Locate the cell with the specified text and output its [X, Y] center coordinate. 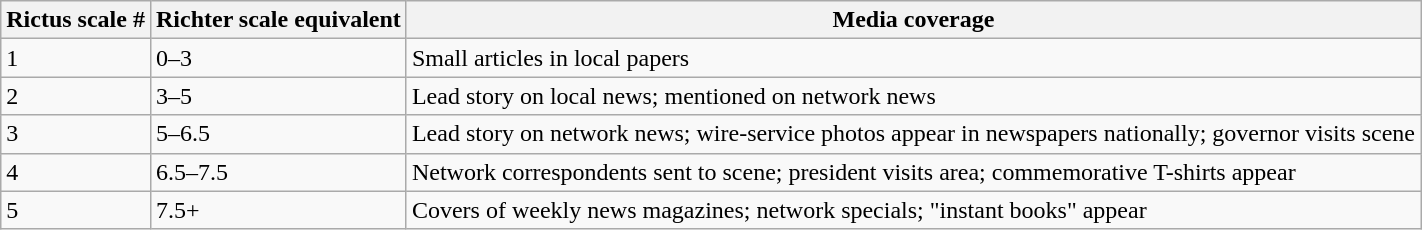
Richter scale equivalent [278, 20]
Covers of weekly news magazines; network specials; "instant books" appear [913, 210]
Small articles in local papers [913, 58]
4 [76, 172]
3–5 [278, 96]
Lead story on local news; mentioned on network news [913, 96]
0–3 [278, 58]
5–6.5 [278, 134]
5 [76, 210]
2 [76, 96]
Media coverage [913, 20]
Network correspondents sent to scene; president visits area; commemorative T-shirts appear [913, 172]
Rictus scale # [76, 20]
1 [76, 58]
7.5+ [278, 210]
3 [76, 134]
Lead story on network news; wire-service photos appear in newspapers nationally; governor visits scene [913, 134]
6.5–7.5 [278, 172]
